Find where the given text appears and provide that cell's center as (x, y) coordinate. 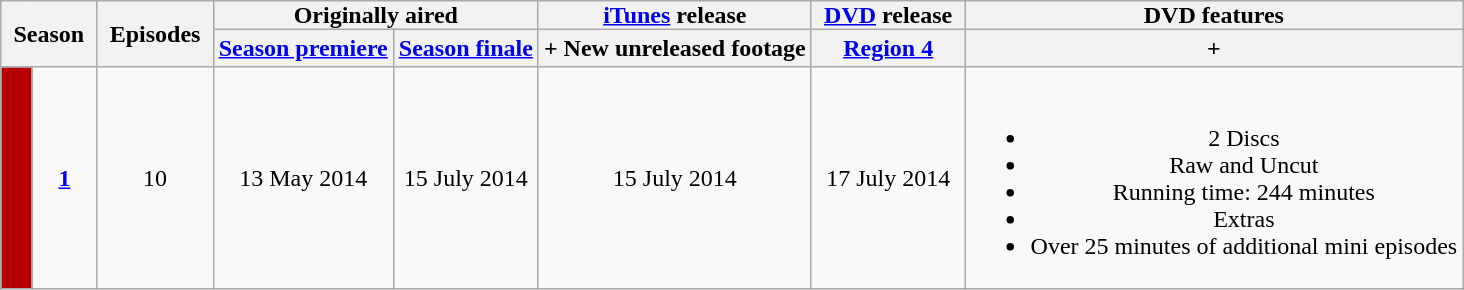
DVD release (888, 15)
17 July 2014 (888, 178)
Season finale (466, 48)
Season (49, 34)
2 DiscsRaw and UncutRunning time: 244 minutesExtrasOver 25 minutes of additional mini episodes (1214, 178)
Originally aired (376, 15)
13 May 2014 (303, 178)
DVD features (1214, 15)
Region 4 (888, 48)
1 (64, 178)
Season premiere (303, 48)
Episodes (155, 34)
+ New unreleased footage (674, 48)
iTunes release (674, 15)
+ (1214, 48)
10 (155, 178)
